Scan for the cell matching the given text and deliver its (X, Y) coordinate at center. 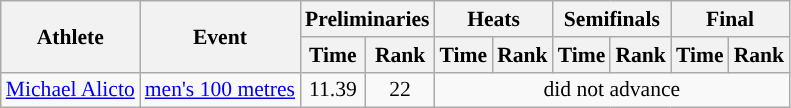
did not advance (612, 90)
11.39 (333, 90)
Preliminaries (367, 19)
Heats (493, 19)
Final (730, 19)
men's 100 metres (220, 90)
Event (220, 36)
Semifinals (612, 19)
22 (400, 90)
Athlete (70, 36)
Michael Alicto (70, 90)
